Extract the (X, Y) coordinate from the center of the cell holding the provided text.  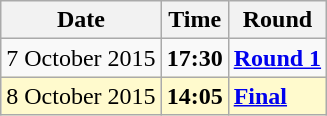
Date (81, 20)
7 October 2015 (81, 58)
Final (277, 96)
8 October 2015 (81, 96)
14:05 (194, 96)
Round (277, 20)
Time (194, 20)
17:30 (194, 58)
Round 1 (277, 58)
